Provide the (X, Y) coordinate of the cell's center where the given text is located.  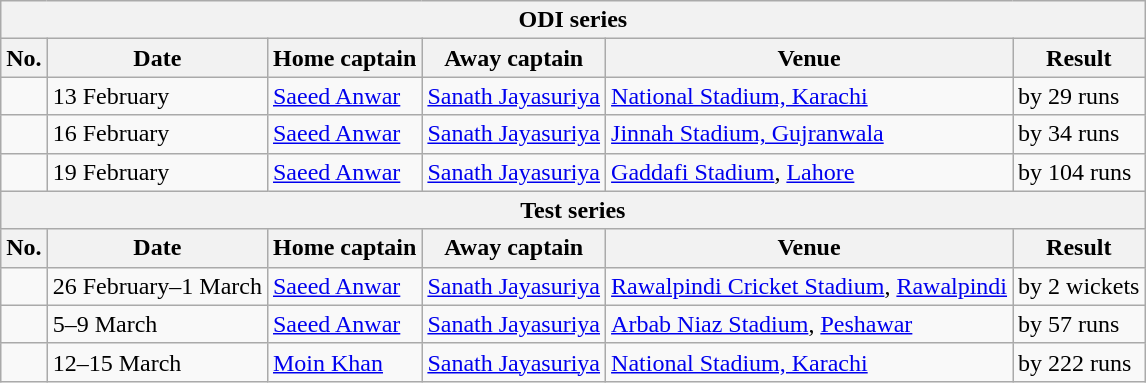
19 February (157, 172)
5–9 March (157, 324)
13 February (157, 96)
by 57 runs (1079, 324)
26 February–1 March (157, 286)
by 34 runs (1079, 134)
Arbab Niaz Stadium, Peshawar (810, 324)
Test series (573, 210)
Jinnah Stadium, Gujranwala (810, 134)
16 February (157, 134)
Rawalpindi Cricket Stadium, Rawalpindi (810, 286)
ODI series (573, 20)
by 222 runs (1079, 362)
by 2 wickets (1079, 286)
by 29 runs (1079, 96)
12–15 March (157, 362)
Gaddafi Stadium, Lahore (810, 172)
by 104 runs (1079, 172)
Moin Khan (344, 362)
